Search for the cell housing the specified text and yield its (X, Y) center coordinate. 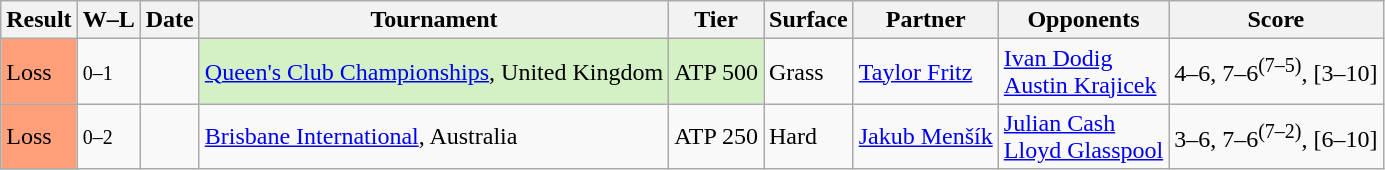
Jakub Menšík (926, 136)
4–6, 7–6(7–5), [3–10] (1276, 72)
Result (39, 20)
Queen's Club Championships, United Kingdom (434, 72)
Surface (809, 20)
Tier (716, 20)
Julian Cash Lloyd Glasspool (1083, 136)
W–L (108, 20)
Brisbane International, Australia (434, 136)
0–2 (108, 136)
Taylor Fritz (926, 72)
Date (170, 20)
3–6, 7–6(7–2), [6–10] (1276, 136)
0–1 (108, 72)
Ivan Dodig Austin Krajicek (1083, 72)
Score (1276, 20)
Grass (809, 72)
Hard (809, 136)
Partner (926, 20)
ATP 500 (716, 72)
Opponents (1083, 20)
Tournament (434, 20)
ATP 250 (716, 136)
